Scan for the cell matching the given text and deliver its [x, y] coordinate at center. 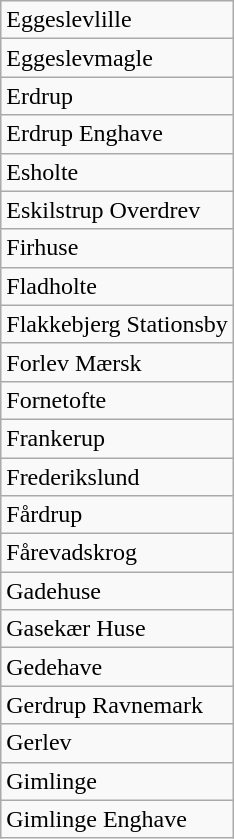
Firhuse [118, 248]
Forlev Mærsk [118, 362]
Gedehave [118, 667]
Fårdrup [118, 515]
Flakkebjerg Stationsby [118, 324]
Eggeslevmagle [118, 58]
Gerlev [118, 743]
Gimlinge Enghave [118, 819]
Fårevadskrog [118, 553]
Eggeslevlille [118, 20]
Frankerup [118, 438]
Frederikslund [118, 477]
Eskilstrup Overdrev [118, 210]
Fladholte [118, 286]
Gimlinge [118, 781]
Gerdrup Ravnemark [118, 705]
Gasekær Huse [118, 629]
Erdrup Enghave [118, 134]
Esholte [118, 172]
Gadehuse [118, 591]
Fornetofte [118, 400]
Erdrup [118, 96]
